Return the (X, Y) coordinate for the center point of the cell that contains the specified text.  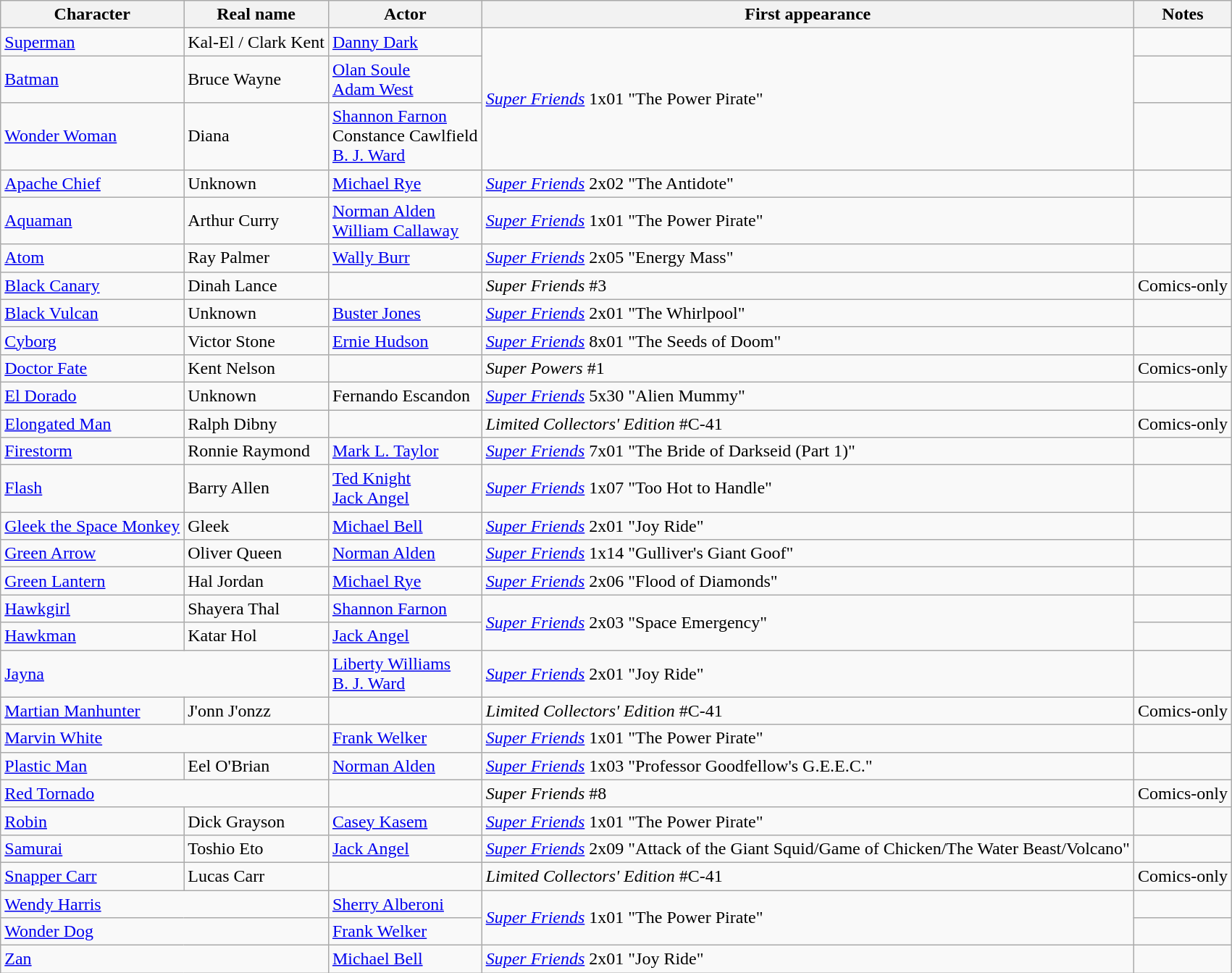
Superman (93, 42)
Wally Burr (405, 258)
Cyborg (93, 341)
Super Friends 2x03 "Space Emergency" (808, 622)
Casey Kasem (405, 821)
Gleek (256, 526)
Black Canary (93, 285)
Super Friends 2x01 "The Whirlpool" (808, 313)
Snapper Carr (93, 876)
Buster Jones (405, 313)
Shannon FarnonConstance CawlfieldB. J. Ward (405, 136)
Batman (93, 80)
Super Friends 2x06 "Flood of Diamonds" (808, 581)
Dinah Lance (256, 285)
Super Friends #3 (808, 285)
Super Friends 7x01 "The Bride of Darkseid (Part 1)" (808, 451)
Super Friends 5x30 "Alien Mummy" (808, 396)
Notes (1182, 14)
Eel O'Brian (256, 766)
Victor Stone (256, 341)
Super Friends 8x01 "The Seeds of Doom" (808, 341)
Hawkman (93, 636)
Real name (256, 14)
Olan SouleAdam West (405, 80)
Ernie Hudson (405, 341)
Kent Nelson (256, 368)
Super Friends #8 (808, 793)
Ted KnightJack Angel (405, 488)
Jayna (165, 674)
Ralph Dibny (256, 424)
Doctor Fate (93, 368)
Robin (93, 821)
Super Friends 1x07 "Too Hot to Handle" (808, 488)
Shannon Farnon (405, 609)
Shayera Thal (256, 609)
Apache Chief (93, 183)
Hawkgirl (93, 609)
Samurai (93, 848)
Danny Dark (405, 42)
Wonder Dog (165, 932)
Arthur Curry (256, 220)
Super Powers #1 (808, 368)
Ronnie Raymond (256, 451)
Aquaman (93, 220)
Actor (405, 14)
Dick Grayson (256, 821)
Barry Allen (256, 488)
Flash (93, 488)
Super Friends 1x03 "Professor Goodfellow's G.E.E.C." (808, 766)
Bruce Wayne (256, 80)
Hal Jordan (256, 581)
Super Friends 1x14 "Gulliver's Giant Goof" (808, 554)
Kal-El / Clark Kent (256, 42)
Norman AldenWilliam Callaway (405, 220)
Lucas Carr (256, 876)
Super Friends 2x09 "Attack of the Giant Squid/Game of Chicken/The Water Beast/Volcano" (808, 848)
Diana (256, 136)
Green Arrow (93, 554)
Mark L. Taylor (405, 451)
Liberty WilliamsB. J. Ward (405, 674)
Wonder Woman (93, 136)
Firestorm (93, 451)
Zan (165, 959)
Atom (93, 258)
Marvin White (165, 738)
Fernando Escandon (405, 396)
Super Friends 2x02 "The Antidote" (808, 183)
El Dorado (93, 396)
Black Vulcan (93, 313)
First appearance (808, 14)
Green Lantern (93, 581)
Plastic Man (93, 766)
Sherry Alberoni (405, 903)
Gleek the Space Monkey (93, 526)
Super Friends 2x05 "Energy Mass" (808, 258)
Character (93, 14)
Elongated Man (93, 424)
Wendy Harris (165, 903)
Red Tornado (165, 793)
Martian Manhunter (93, 711)
Toshio Eto (256, 848)
Ray Palmer (256, 258)
J'onn J'onzz (256, 711)
Oliver Queen (256, 554)
Katar Hol (256, 636)
